Return the (X, Y) coordinate for the center point of the cell that contains the specified text.  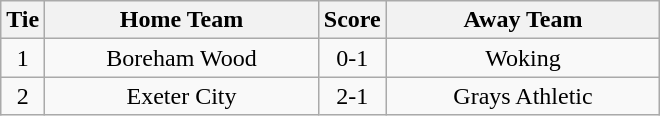
Grays Athletic (523, 96)
Exeter City (182, 96)
2-1 (352, 96)
Score (352, 20)
2 (23, 96)
1 (23, 58)
0-1 (352, 58)
Tie (23, 20)
Boreham Wood (182, 58)
Home Team (182, 20)
Away Team (523, 20)
Woking (523, 58)
